Identify which cell holds the provided text, then report its (x, y) central coordinate. 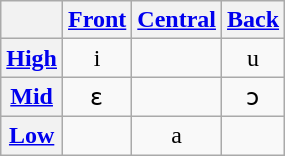
ɛ (98, 97)
High (32, 58)
Central (177, 20)
Front (98, 20)
u (254, 58)
i (98, 58)
a (177, 135)
Back (254, 20)
ɔ (254, 97)
Low (32, 135)
Mid (32, 97)
